Capture the cell that displays the provided text and extract its [x, y] central coordinate. 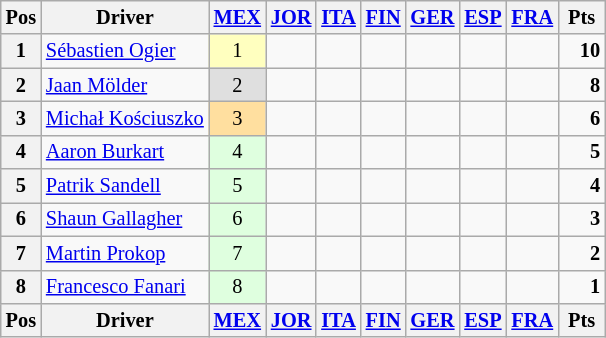
Michał Kościuszko [125, 118]
Martin Prokop [125, 253]
Shaun Gallagher [125, 219]
10 [582, 51]
Francesco Fanari [125, 287]
Sébastien Ogier [125, 51]
Aaron Burkart [125, 152]
Jaan Mölder [125, 85]
Patrik Sandell [125, 186]
